Capture the cell that displays the provided text and extract its (x, y) central coordinate. 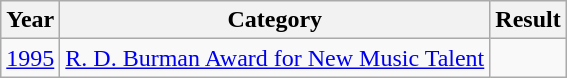
Category (275, 20)
R. D. Burman Award for New Music Talent (275, 58)
Year (30, 20)
1995 (30, 58)
Result (528, 20)
